Scan for the cell matching the given text and deliver its (x, y) coordinate at center. 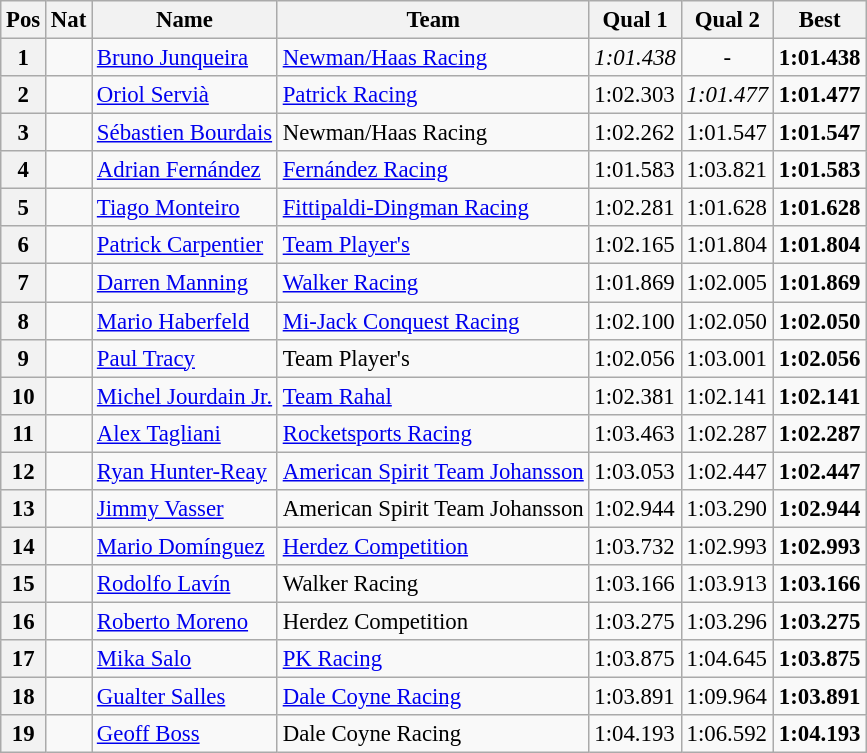
17 (24, 659)
12 (24, 471)
1:02.381 (635, 396)
4 (24, 170)
1:02.100 (635, 321)
1:03.463 (635, 433)
11 (24, 433)
1:09.964 (727, 697)
1:02.165 (635, 245)
Name (185, 20)
Team (433, 20)
Paul Tracy (185, 358)
Adrian Fernández (185, 170)
Team Rahal (433, 396)
Geoff Boss (185, 734)
Best (820, 20)
1:02.005 (727, 283)
1 (24, 58)
19 (24, 734)
Roberto Moreno (185, 621)
Qual 1 (635, 20)
18 (24, 697)
Fernández Racing (433, 170)
Rocketsports Racing (433, 433)
- (727, 58)
1:02.281 (635, 208)
1:02.262 (635, 133)
Bruno Junqueira (185, 58)
1:03.821 (727, 170)
1:03.296 (727, 621)
14 (24, 546)
15 (24, 584)
5 (24, 208)
8 (24, 321)
Alex Tagliani (185, 433)
Ryan Hunter-Reay (185, 471)
Michel Jourdain Jr. (185, 396)
Mario Domínguez (185, 546)
Tiago Monteiro (185, 208)
Mika Salo (185, 659)
13 (24, 509)
1:03.732 (635, 546)
9 (24, 358)
Sébastien Bourdais (185, 133)
Mi-Jack Conquest Racing (433, 321)
Rodolfo Lavín (185, 584)
Jimmy Vasser (185, 509)
PK Racing (433, 659)
1:03.001 (727, 358)
16 (24, 621)
3 (24, 133)
7 (24, 283)
Gualter Salles (185, 697)
Darren Manning (185, 283)
2 (24, 95)
Patrick Racing (433, 95)
Pos (24, 20)
1:03.913 (727, 584)
1:03.290 (727, 509)
Mario Haberfeld (185, 321)
Patrick Carpentier (185, 245)
1:02.303 (635, 95)
6 (24, 245)
1:03.053 (635, 471)
Oriol Servià (185, 95)
Nat (69, 20)
1:06.592 (727, 734)
1:04.645 (727, 659)
10 (24, 396)
Fittipaldi-Dingman Racing (433, 208)
Qual 2 (727, 20)
